From the cell containing the given text, extract its center point as (X, Y) coordinate. 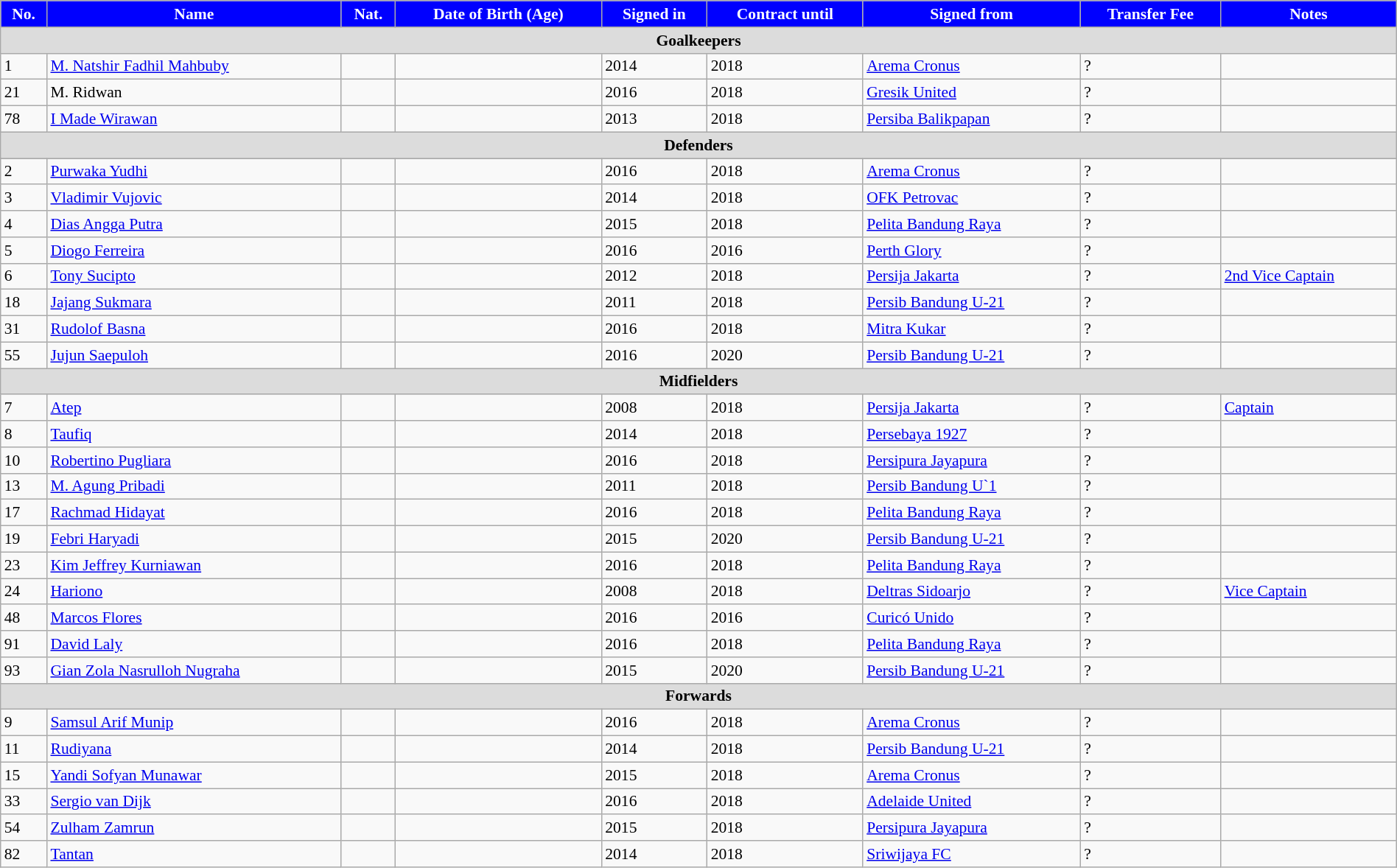
54 (24, 828)
David Laly (194, 644)
7 (24, 408)
Perth Glory (971, 251)
31 (24, 329)
Persib Bandung U`1 (971, 486)
Persiba Balikpapan (971, 119)
11 (24, 749)
Notes (1309, 14)
OFK Petrovac (971, 198)
3 (24, 198)
8 (24, 434)
Contract until (785, 14)
Forwards (698, 696)
I Made Wirawan (194, 119)
M. Agung Pribadi (194, 486)
Rudiyana (194, 749)
Tantan (194, 854)
Robertino Pugliara (194, 461)
Yandi Sofyan Munawar (194, 775)
Captain (1309, 408)
Gian Zola Nasrulloh Nugraha (194, 671)
93 (24, 671)
Zulham Zamrun (194, 828)
17 (24, 513)
Taufiq (194, 434)
Sergio van Dijk (194, 802)
Transfer Fee (1151, 14)
Tony Sucipto (194, 276)
Defenders (698, 145)
Hariono (194, 592)
Sriwijaya FC (971, 854)
82 (24, 854)
M. Natshir Fadhil Mahbuby (194, 66)
9 (24, 723)
Goalkeepers (698, 41)
Midfielders (698, 382)
78 (24, 119)
5 (24, 251)
48 (24, 618)
Jajang Sukmara (194, 303)
15 (24, 775)
2nd Vice Captain (1309, 276)
Febri Haryadi (194, 539)
Deltras Sidoarjo (971, 592)
55 (24, 355)
Nat. (368, 14)
Purwaka Yudhi (194, 172)
Name (194, 14)
13 (24, 486)
Jujun Saepuloh (194, 355)
2013 (654, 119)
Rudolof Basna (194, 329)
Signed in (654, 14)
Adelaide United (971, 802)
33 (24, 802)
Curicó Unido (971, 618)
6 (24, 276)
No. (24, 14)
Signed from (971, 14)
18 (24, 303)
Mitra Kukar (971, 329)
Samsul Arif Munip (194, 723)
Date of Birth (Age) (499, 14)
1 (24, 66)
Persebaya 1927 (971, 434)
2012 (654, 276)
Rachmad Hidayat (194, 513)
Marcos Flores (194, 618)
Vladimir Vujovic (194, 198)
24 (24, 592)
Dias Angga Putra (194, 224)
2 (24, 172)
Diogo Ferreira (194, 251)
19 (24, 539)
Vice Captain (1309, 592)
Kim Jeffrey Kurniawan (194, 565)
10 (24, 461)
23 (24, 565)
4 (24, 224)
Gresik United (971, 93)
21 (24, 93)
Atep (194, 408)
91 (24, 644)
M. Ridwan (194, 93)
